Pinpoint the cell where the given text exists, returning its (x, y) midpoint coordinate. 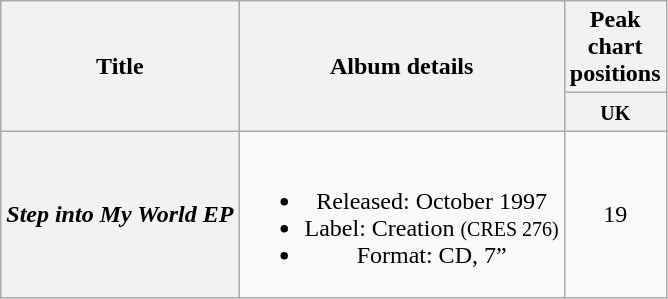
UK (615, 112)
Title (120, 66)
Peak chart positions (615, 47)
Album details (402, 66)
Step into My World EP (120, 214)
19 (615, 214)
Released: October 1997Label: Creation (CRES 276)Format: CD, 7” (402, 214)
